Provide the [X, Y] coordinate of the cell's center where the given text is located.  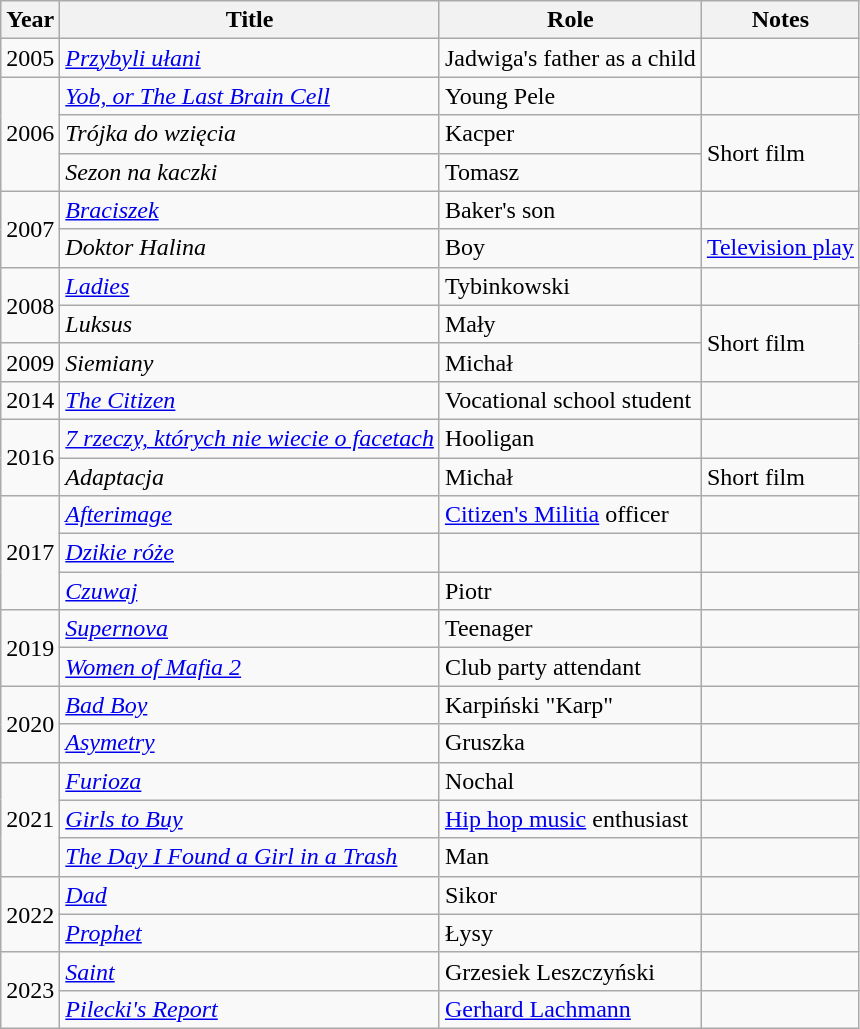
Luksus [250, 324]
2007 [30, 229]
Saint [250, 971]
2022 [30, 914]
Pilecki's Report [250, 1009]
Hooligan [570, 438]
Tybinkowski [570, 286]
Club party attendant [570, 667]
2005 [30, 58]
Kacper [570, 134]
Braciszek [250, 210]
2016 [30, 457]
Piotr [570, 591]
Girls to Buy [250, 819]
The Citizen [250, 400]
2008 [30, 305]
Ladies [250, 286]
Tomasz [570, 172]
Teenager [570, 629]
Title [250, 20]
2020 [30, 724]
Gerhard Lachmann [570, 1009]
Vocational school student [570, 400]
Asymetry [250, 743]
Przybyli ułani [250, 58]
Dad [250, 895]
2006 [30, 134]
Yob, or The Last Brain Cell [250, 96]
Łysy [570, 933]
2021 [30, 819]
Baker's son [570, 210]
Notes [780, 20]
Television play [780, 248]
Nochal [570, 781]
Gruszka [570, 743]
Sezon na kaczki [250, 172]
Sikor [570, 895]
Mały [570, 324]
Dzikie róże [250, 553]
Afterimage [250, 515]
Role [570, 20]
2023 [30, 990]
Karpiński "Karp" [570, 705]
Adaptacja [250, 477]
2009 [30, 362]
Year [30, 20]
7 rzeczy, których nie wiecie o facetach [250, 438]
Supernova [250, 629]
The Day I Found a Girl in a Trash [250, 857]
Boy [570, 248]
Citizen's Militia officer [570, 515]
2014 [30, 400]
Young Pele [570, 96]
Doktor Halina [250, 248]
Trójka do wzięcia [250, 134]
Women of Mafia 2 [250, 667]
Siemiany [250, 362]
Hip hop music enthusiast [570, 819]
Bad Boy [250, 705]
Furioza [250, 781]
Jadwiga's father as a child [570, 58]
2019 [30, 648]
Czuwaj [250, 591]
2017 [30, 553]
Man [570, 857]
Prophet [250, 933]
Grzesiek Leszczyński [570, 971]
